Return (X, Y) of the center of cell containing provided text 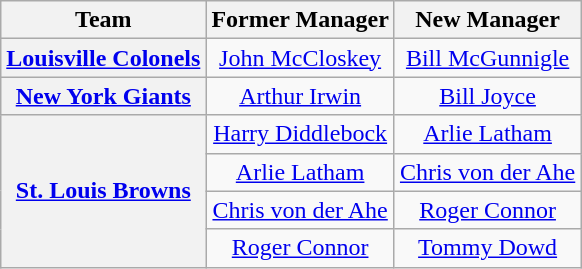
Tommy Dowd (487, 248)
Harry Diddlebock (300, 134)
St. Louis Browns (104, 191)
Team (104, 20)
Former Manager (300, 20)
Bill McGunnigle (487, 58)
John McCloskey (300, 58)
Bill Joyce (487, 96)
Arthur Irwin (300, 96)
Louisville Colonels (104, 58)
New Manager (487, 20)
New York Giants (104, 96)
